Output the [x, y] coordinate of the center of the cell containing the given text.  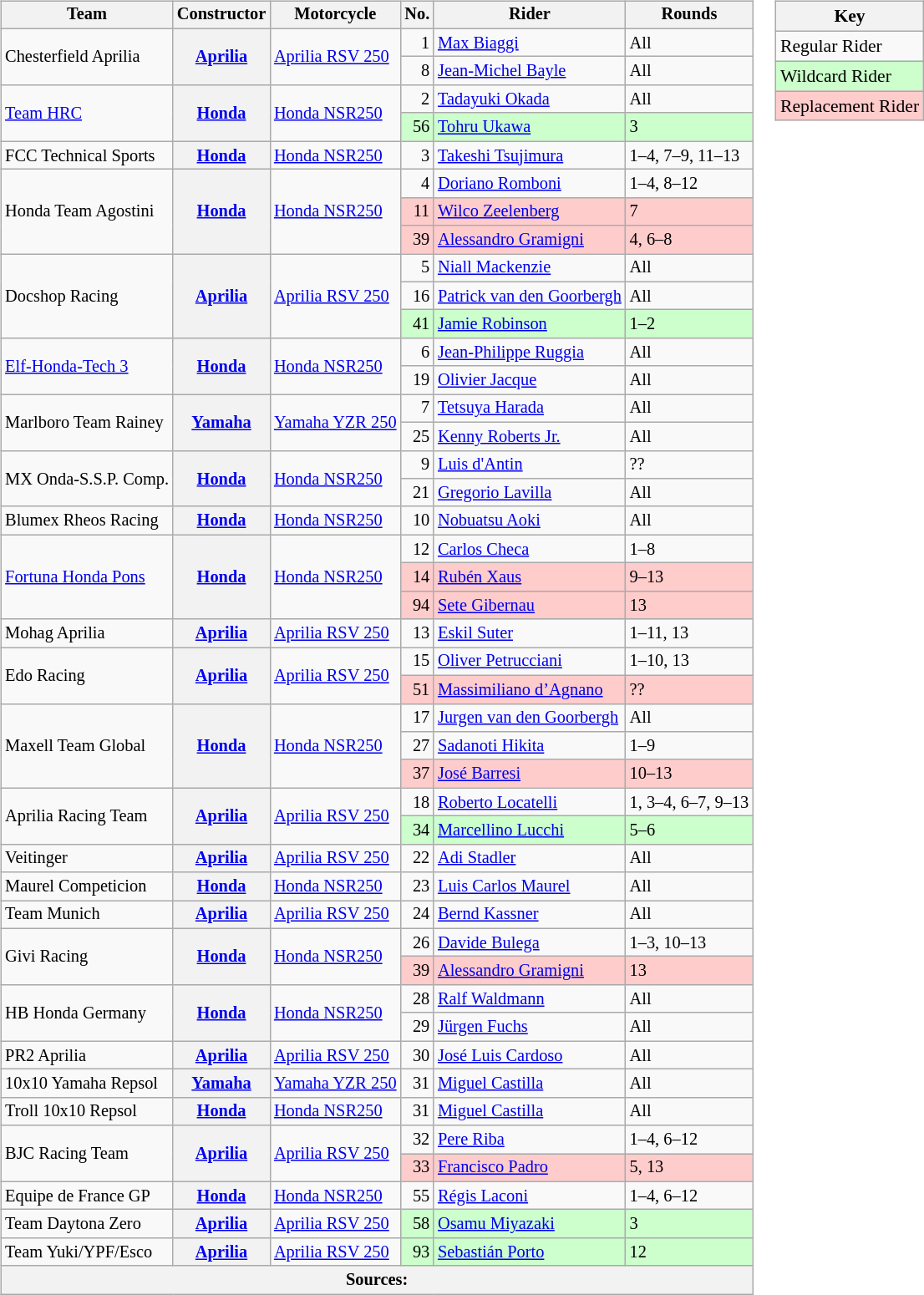
1–4, 7–9, 11–13 [689, 155]
Tadayuki Okada [530, 99]
Jean-Philippe Ruggia [530, 353]
10 [417, 521]
Rounds [689, 15]
93 [417, 1252]
Edo Racing [87, 675]
Tetsuya Harada [530, 409]
15 [417, 662]
1, 3–4, 6–7, 9–13 [689, 802]
Osamu Miyazaki [530, 1224]
8 [417, 71]
9 [417, 465]
Troll 10x10 Repsol [87, 1111]
FCC Technical Sports [87, 155]
Adi Stadler [530, 858]
33 [417, 1168]
Jürgen Fuchs [530, 1027]
29 [417, 1027]
Maurel Competicion [87, 886]
37 [417, 774]
2 [417, 99]
21 [417, 493]
Jamie Robinson [530, 324]
26 [417, 942]
BJC Racing Team [87, 1153]
14 [417, 577]
Maxell Team Global [87, 745]
Veitinger [87, 858]
Takeshi Tsujimura [530, 155]
Marlboro Team Rainey [87, 423]
Team Daytona Zero [87, 1224]
Nobuatsu Aoki [530, 521]
Blumex Rheos Racing [87, 521]
17 [417, 718]
1–9 [689, 746]
Olivier Jacque [530, 380]
José Luis Cardoso [530, 1055]
Eskil Suter [530, 633]
Elf-Honda-Tech 3 [87, 366]
Replacement Rider [850, 106]
Chesterfield Aprilia [87, 57]
19 [417, 380]
Docshop Racing [87, 296]
Carlos Checa [530, 549]
4 [417, 184]
Roberto Locatelli [530, 802]
28 [417, 999]
Jean-Michel Bayle [530, 71]
Tohru Ukawa [530, 127]
1–4, 8–12 [689, 184]
Team Yuki/YPF/Esco [87, 1252]
Sources: [377, 1280]
Ralf Waldmann [530, 999]
Jurgen van den Goorbergh [530, 718]
24 [417, 915]
23 [417, 886]
5 [417, 268]
Oliver Petrucciani [530, 662]
41 [417, 324]
27 [417, 746]
Max Biaggi [530, 43]
Constructor [221, 15]
HB Honda Germany [87, 1013]
56 [417, 127]
1 [417, 43]
Team Munich [87, 915]
11 [417, 211]
Team HRC [87, 114]
1–11, 13 [689, 633]
Luis d'Antin [530, 465]
32 [417, 1140]
Mohag Aprilia [87, 633]
10x10 Yamaha Repsol [87, 1084]
Honda Team Agostini [87, 212]
Fortuna Honda Pons [87, 576]
55 [417, 1196]
34 [417, 830]
Sete Gibernau [530, 605]
25 [417, 436]
Rubén Xaus [530, 577]
Equipe de France GP [87, 1196]
Pere Riba [530, 1140]
4, 6–8 [689, 240]
Davide Bulega [530, 942]
5–6 [689, 830]
Marcellino Lucchi [530, 830]
94 [417, 605]
Gregorio Lavilla [530, 493]
José Barresi [530, 774]
1–8 [689, 549]
MX Onda-S.S.P. Comp. [87, 478]
1–10, 13 [689, 662]
10–13 [689, 774]
Régis Laconi [530, 1196]
51 [417, 689]
Kenny Roberts Jr. [530, 436]
PR2 Aprilia [87, 1055]
Niall Mackenzie [530, 268]
Wilco Zeelenberg [530, 211]
Patrick van den Goorbergh [530, 296]
Motorcycle [335, 15]
Wildcard Rider [850, 76]
Team [87, 15]
58 [417, 1224]
Luis Carlos Maurel [530, 886]
6 [417, 353]
18 [417, 802]
No. [417, 15]
1–3, 10–13 [689, 942]
Massimiliano d’Agnano [530, 689]
Aprilia Racing Team [87, 815]
Sadanoti Hikita [530, 746]
Francisco Padro [530, 1168]
22 [417, 858]
Givi Racing [87, 956]
30 [417, 1055]
5, 13 [689, 1168]
Doriano Romboni [530, 184]
Sebastián Porto [530, 1252]
Key [850, 17]
9–13 [689, 577]
Regular Rider [850, 46]
16 [417, 296]
1–2 [689, 324]
Rider [530, 15]
Bernd Kassner [530, 915]
